Output the (X, Y) coordinate of the center of the cell containing the given text.  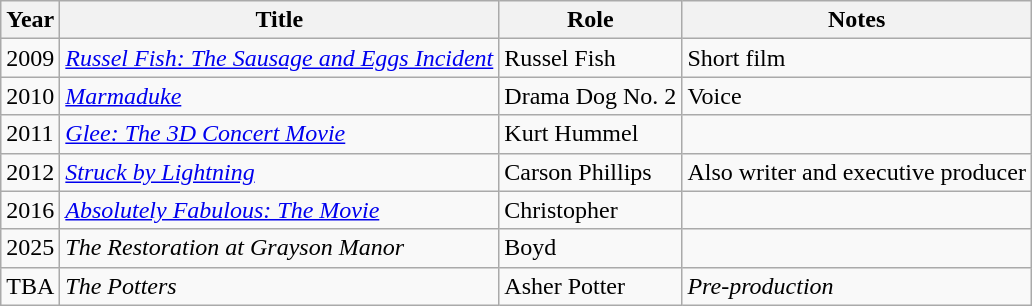
2010 (30, 96)
2025 (30, 248)
Drama Dog No. 2 (590, 96)
Title (280, 20)
The Potters (280, 286)
Kurt Hummel (590, 134)
Absolutely Fabulous: The Movie (280, 210)
Pre-production (857, 286)
Glee: The 3D Concert Movie (280, 134)
Notes (857, 20)
The Restoration at Grayson Manor (280, 248)
Russel Fish (590, 58)
Christopher (590, 210)
Boyd (590, 248)
Role (590, 20)
2012 (30, 172)
Struck by Lightning (280, 172)
2011 (30, 134)
Year (30, 20)
TBA (30, 286)
Voice (857, 96)
2009 (30, 58)
Russel Fish: The Sausage and Eggs Incident (280, 58)
2016 (30, 210)
Also writer and executive producer (857, 172)
Short film (857, 58)
Carson Phillips (590, 172)
Marmaduke (280, 96)
Asher Potter (590, 286)
